Determine the (X, Y) coordinate at the center of the cell enclosing the given text.  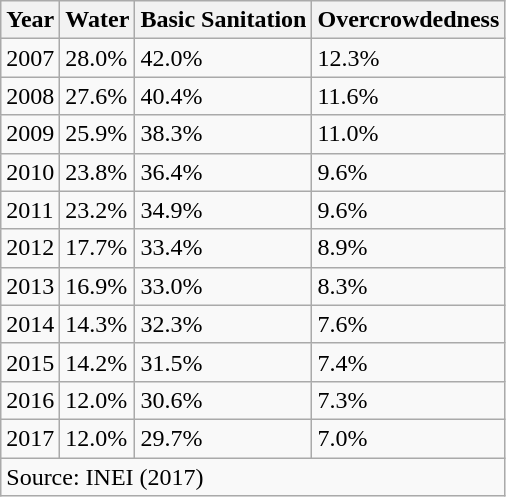
29.7% (224, 438)
42.0% (224, 58)
34.9% (224, 210)
2007 (30, 58)
25.9% (98, 134)
38.3% (224, 134)
27.6% (98, 96)
28.0% (98, 58)
2008 (30, 96)
12.3% (408, 58)
Source: INEI (2017) (253, 477)
2009 (30, 134)
2017 (30, 438)
2014 (30, 324)
11.6% (408, 96)
2016 (30, 400)
Basic Sanitation (224, 20)
Year (30, 20)
32.3% (224, 324)
23.2% (98, 210)
14.2% (98, 362)
40.4% (224, 96)
7.3% (408, 400)
23.8% (98, 172)
2015 (30, 362)
33.0% (224, 286)
16.9% (98, 286)
11.0% (408, 134)
17.7% (98, 248)
2012 (30, 248)
Water (98, 20)
2011 (30, 210)
7.0% (408, 438)
8.3% (408, 286)
2013 (30, 286)
8.9% (408, 248)
14.3% (98, 324)
Overcrowdedness (408, 20)
2010 (30, 172)
33.4% (224, 248)
36.4% (224, 172)
7.4% (408, 362)
7.6% (408, 324)
31.5% (224, 362)
30.6% (224, 400)
